Provide the [x, y] coordinate of the cell's center where the given text is located.  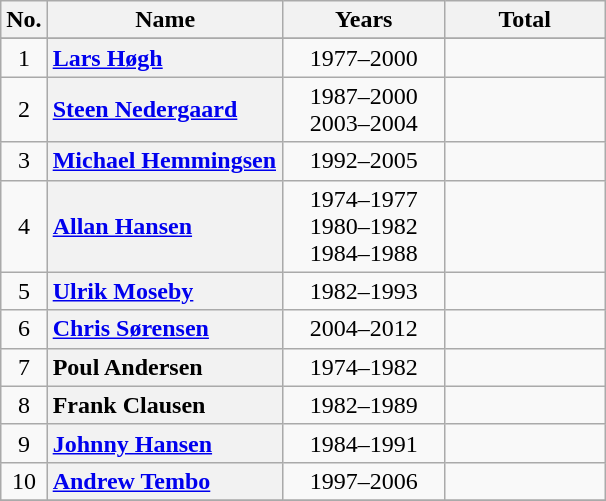
1984–1991 [364, 443]
4 [24, 226]
5 [24, 291]
2004–2012 [364, 329]
1997–2006 [364, 481]
Ulrik Moseby [165, 291]
Allan Hansen [165, 226]
9 [24, 443]
8 [24, 405]
Name [165, 20]
Andrew Tembo [165, 481]
Frank Clausen [165, 405]
1992–2005 [364, 161]
Johnny Hansen [165, 443]
Steen Nedergaard [165, 110]
1974–19771980–19821984–1988 [364, 226]
1982–1993 [364, 291]
6 [24, 329]
No. [24, 20]
Chris Sørensen [165, 329]
1977–2000 [364, 58]
Total [524, 20]
Michael Hemmingsen [165, 161]
Lars Høgh [165, 58]
10 [24, 481]
1982–1989 [364, 405]
3 [24, 161]
1 [24, 58]
1974–1982 [364, 367]
1987–20002003–2004 [364, 110]
7 [24, 367]
Poul Andersen [165, 367]
Years [364, 20]
2 [24, 110]
